Determine the (X, Y) coordinate at the center of the cell enclosing the given text.  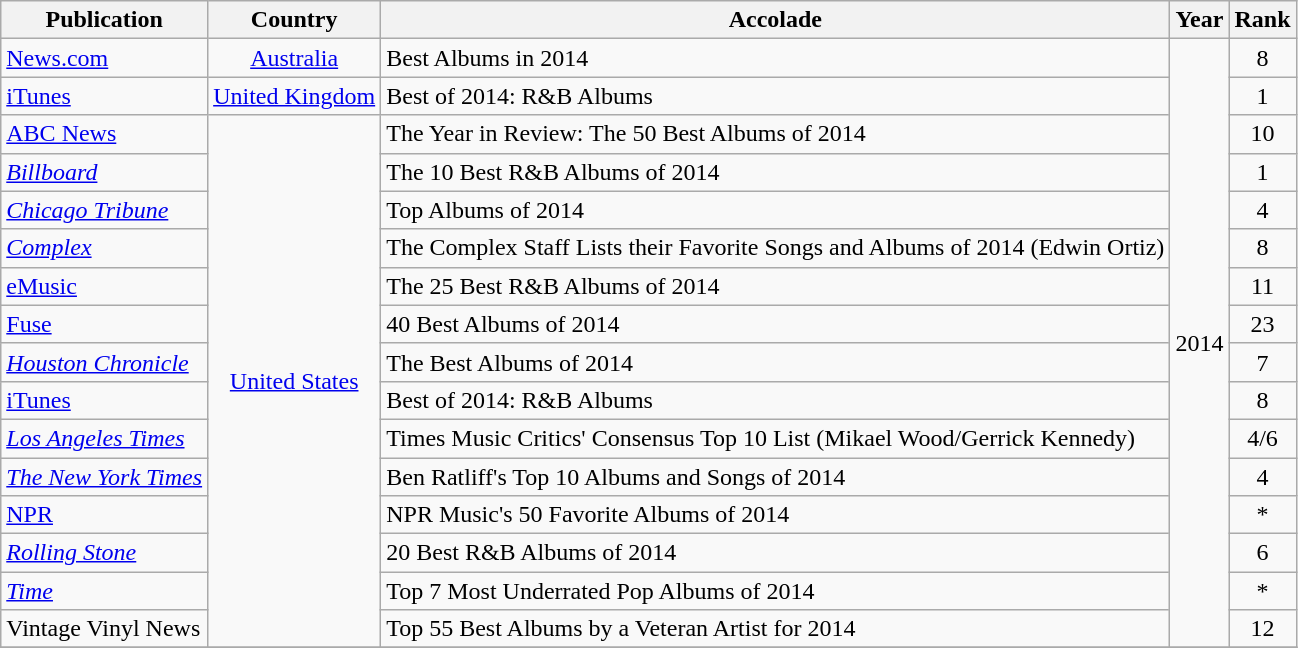
Rolling Stone (104, 553)
The 25 Best R&B Albums of 2014 (776, 286)
ABC News (104, 134)
Best Albums in 2014 (776, 58)
2014 (1200, 344)
Rank (1262, 20)
Time (104, 591)
United Kingdom (294, 96)
Complex (104, 248)
Los Angeles Times (104, 438)
NPR (104, 515)
The New York Times (104, 477)
eMusic (104, 286)
Ben Ratliff's Top 10 Albums and Songs of 2014 (776, 477)
Houston Chronicle (104, 362)
Times Music Critics' Consensus Top 10 List (Mikael Wood/Gerrick Kennedy) (776, 438)
NPR Music's 50 Favorite Albums of 2014 (776, 515)
10 (1262, 134)
The Year in Review: The 50 Best Albums of 2014 (776, 134)
Australia (294, 58)
United States (294, 382)
Vintage Vinyl News (104, 629)
The Best Albums of 2014 (776, 362)
20 Best R&B Albums of 2014 (776, 553)
Country (294, 20)
40 Best Albums of 2014 (776, 324)
7 (1262, 362)
11 (1262, 286)
Top 55 Best Albums by a Veteran Artist for 2014 (776, 629)
Top Albums of 2014 (776, 210)
Top 7 Most Underrated Pop Albums of 2014 (776, 591)
12 (1262, 629)
Publication (104, 20)
News.com (104, 58)
4/6 (1262, 438)
Year (1200, 20)
Chicago Tribune (104, 210)
Accolade (776, 20)
6 (1262, 553)
Billboard (104, 172)
Fuse (104, 324)
The Complex Staff Lists their Favorite Songs and Albums of 2014 (Edwin Ortiz) (776, 248)
23 (1262, 324)
The 10 Best R&B Albums of 2014 (776, 172)
